Pinpoint the cell where the given text exists, returning its [x, y] midpoint coordinate. 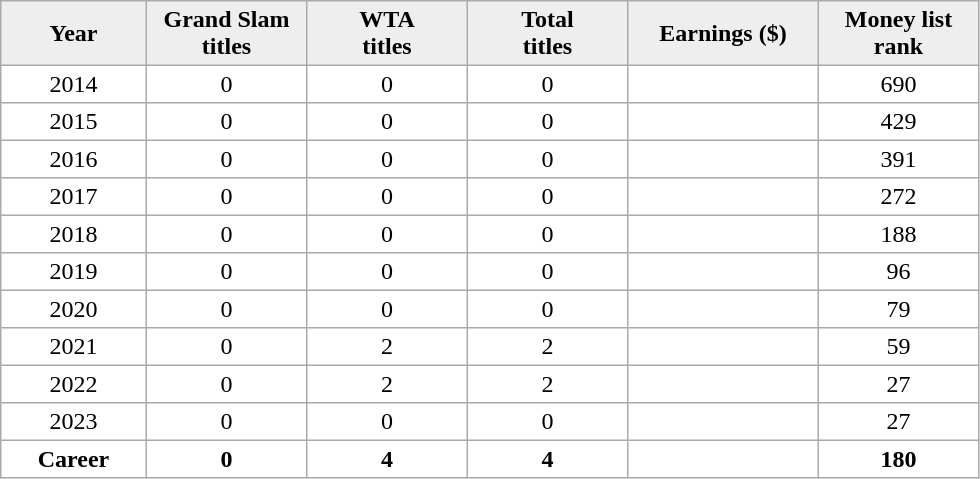
Grand Slam titles [226, 33]
Career [74, 459]
272 [898, 197]
Money list rank [898, 33]
2017 [74, 197]
2014 [74, 84]
WTA titles [387, 33]
2022 [74, 384]
59 [898, 347]
2018 [74, 234]
180 [898, 459]
Year [74, 33]
391 [898, 159]
2015 [74, 122]
690 [898, 84]
188 [898, 234]
2016 [74, 159]
Earnings ($) [723, 33]
429 [898, 122]
2021 [74, 347]
2023 [74, 422]
96 [898, 272]
2019 [74, 272]
Total titles [547, 33]
2020 [74, 309]
79 [898, 309]
